Capture the cell that displays the provided text and extract its [X, Y] central coordinate. 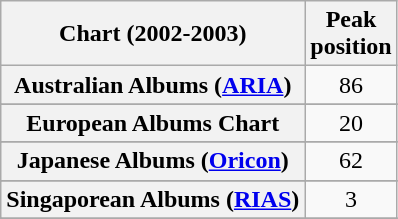
Chart (2002-2003) [153, 34]
Japanese Albums (Oricon) [153, 161]
Peakposition [351, 34]
Australian Albums (ARIA) [153, 85]
62 [351, 161]
Singaporean Albums (RIAS) [153, 199]
20 [351, 123]
3 [351, 199]
86 [351, 85]
European Albums Chart [153, 123]
